Provide the (x, y) coordinate of the cell's center where the given text is located.  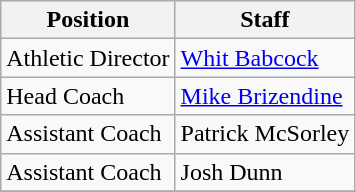
Mike Brizendine (265, 96)
Whit Babcock (265, 58)
Head Coach (88, 96)
Position (88, 20)
Athletic Director (88, 58)
Patrick McSorley (265, 134)
Staff (265, 20)
Josh Dunn (265, 172)
